From the cell containing the given text, extract its center point as [X, Y] coordinate. 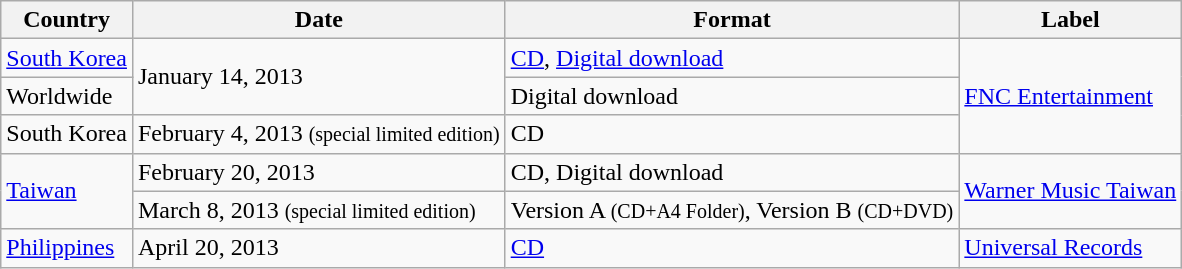
Label [1070, 20]
February 4, 2013 (special limited edition) [318, 134]
Digital download [732, 96]
Philippines [67, 248]
Warner Music Taiwan [1070, 191]
February 20, 2013 [318, 172]
March 8, 2013 (special limited edition) [318, 210]
Worldwide [67, 96]
FNC Entertainment [1070, 96]
Date [318, 20]
Country [67, 20]
Format [732, 20]
January 14, 2013 [318, 77]
Version A (CD+A4 Folder), Version B (CD+DVD) [732, 210]
Taiwan [67, 191]
Universal Records [1070, 248]
April 20, 2013 [318, 248]
